Determine the [X, Y] coordinate at the center of the cell enclosing the given text.  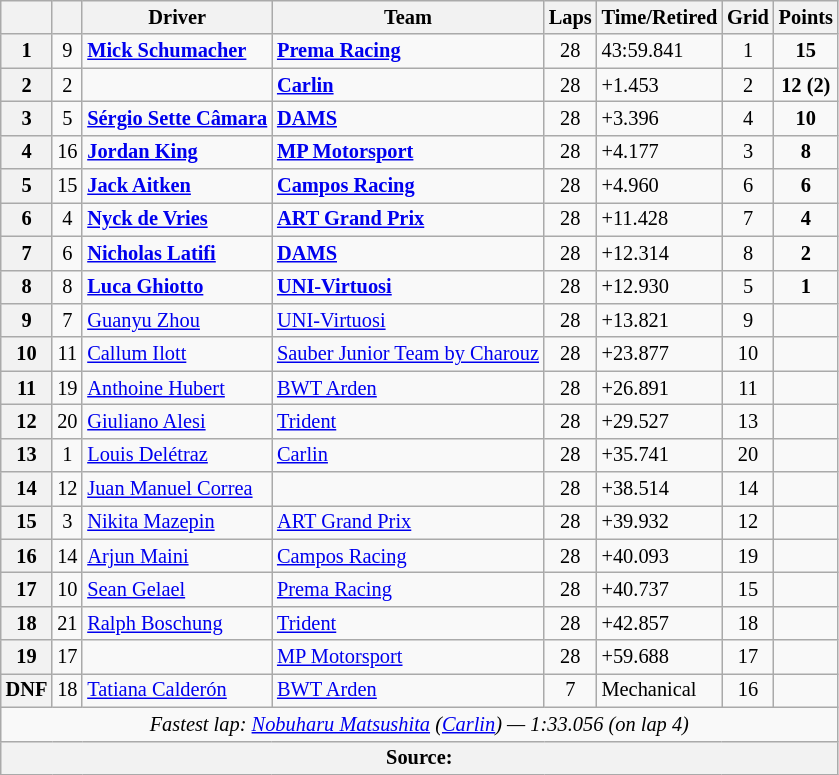
+23.877 [660, 354]
Mick Schumacher [177, 51]
Jack Aitken [177, 186]
+26.891 [660, 388]
+4.960 [660, 186]
Sauber Junior Team by Charouz [408, 354]
Source: [420, 758]
+59.688 [660, 657]
Luca Ghiotto [177, 287]
+13.821 [660, 320]
Nicholas Latifi [177, 253]
+3.396 [660, 118]
21 [67, 623]
+4.177 [660, 152]
Grid [748, 17]
12 (2) [806, 85]
+35.741 [660, 455]
Mechanical [660, 690]
Points [806, 17]
+12.314 [660, 253]
Driver [177, 17]
+38.514 [660, 489]
DNF [27, 690]
+42.857 [660, 623]
+1.453 [660, 85]
+40.093 [660, 556]
Sérgio Sette Câmara [177, 118]
Guanyu Zhou [177, 320]
+12.930 [660, 287]
Ralph Boschung [177, 623]
Sean Gelael [177, 589]
Nyck de Vries [177, 219]
Nikita Mazepin [177, 522]
Fastest lap: Nobuharu Matsushita (Carlin) — 1:33.056 (on lap 4) [420, 724]
Team [408, 17]
Callum Ilott [177, 354]
Arjun Maini [177, 556]
Anthoine Hubert [177, 388]
43:59.841 [660, 51]
Giuliano Alesi [177, 421]
Louis Delétraz [177, 455]
Jordan King [177, 152]
+11.428 [660, 219]
Time/Retired [660, 17]
+40.737 [660, 589]
Juan Manuel Correa [177, 489]
+39.932 [660, 522]
Laps [570, 17]
Tatiana Calderón [177, 690]
+29.527 [660, 421]
